Return (x, y) of the center of cell containing provided text 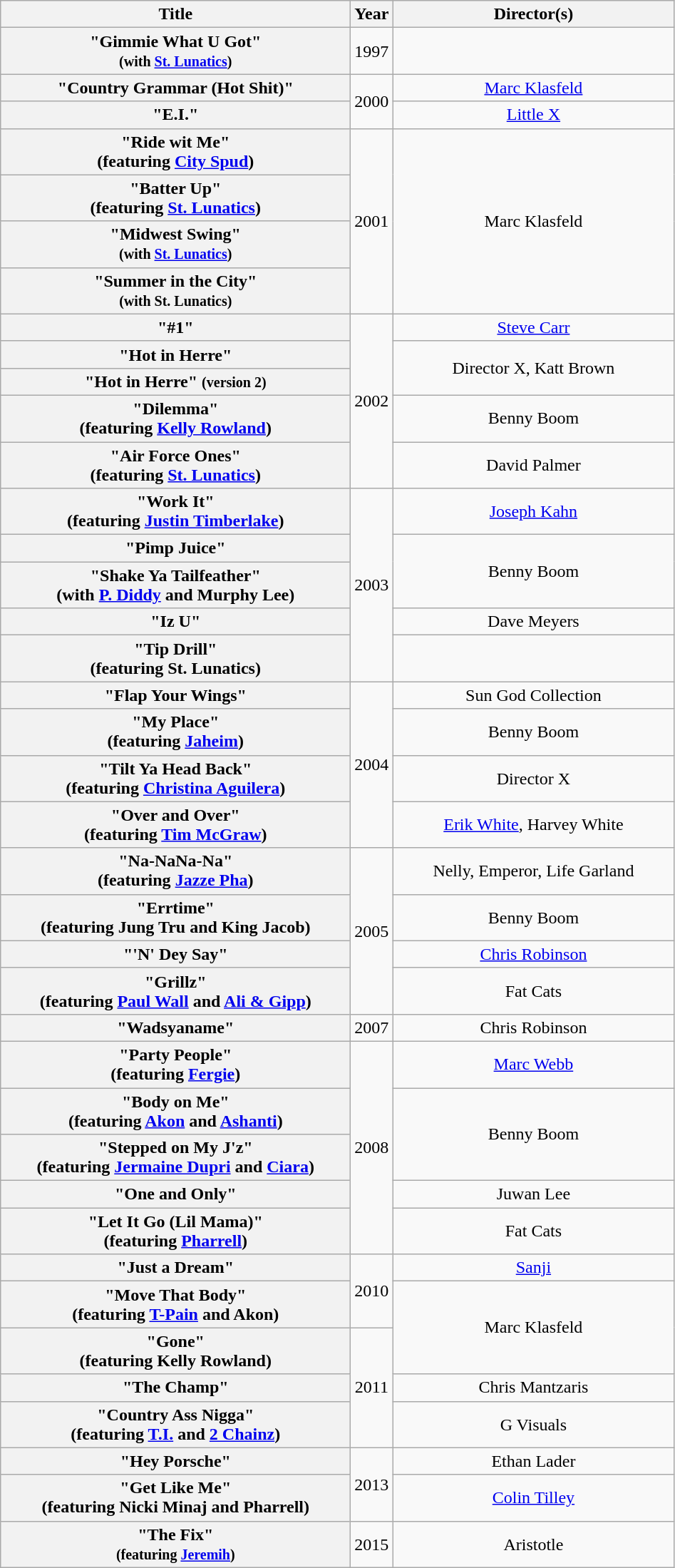
"Ride wit Me"(featuring City Spud) (175, 151)
"Party People"(featuring Fergie) (175, 1064)
"Body on Me"(featuring Akon and Ashanti) (175, 1111)
"E.I." (175, 115)
"My Place"(featuring Jaheim) (175, 732)
"Iz U" (175, 622)
1997 (372, 51)
2010 (372, 1291)
Sanji (533, 1268)
"Air Force Ones"(featuring St. Lunatics) (175, 465)
Marc Webb (533, 1064)
Erik White, Harvey White (533, 824)
Dave Meyers (533, 622)
"Move That Body"(featuring T-Pain and Akon) (175, 1305)
Year (372, 14)
"Pimp Juice" (175, 548)
"Summer in the City"(with St. Lunatics) (175, 291)
"Stepped on My J'z" (featuring Jermaine Dupri and Ciara) (175, 1158)
"Work It"(featuring Justin Timberlake) (175, 512)
"Get Like Me"(featuring Nicki Minaj and Pharrell) (175, 1497)
"Flap Your Wings" (175, 695)
Director(s) (533, 14)
"Over and Over"(featuring Tim McGraw) (175, 824)
2011 (372, 1388)
"Hot in Herre" (175, 354)
"Country Grammar (Hot Shit)" (175, 88)
2001 (372, 221)
Joseph Kahn (533, 512)
Little X (533, 115)
"Midwest Swing"(with St. Lunatics) (175, 244)
Steve Carr (533, 327)
Director X (533, 779)
"Na-NaNa-Na"(featuring Jazze Pha) (175, 871)
"Country Ass Nigga"(featuring T.I. and 2 Chainz) (175, 1425)
Director X, Katt Brown (533, 368)
"Errtime"(featuring Jung Tru and King Jacob) (175, 917)
"Hot in Herre" (version 2) (175, 381)
"One and Only" (175, 1194)
2005 (372, 931)
"The Fix"(featuring Jeremih) (175, 1544)
"Dilemma"(featuring Kelly Rowland) (175, 418)
G Visuals (533, 1425)
"Shake Ya Tailfeather"(with P. Diddy and Murphy Lee) (175, 585)
"Wadsyaname" (175, 1028)
2003 (372, 585)
David Palmer (533, 465)
2000 (372, 101)
"Batter Up"(featuring St. Lunatics) (175, 198)
"Gimmie What U Got"(with St. Lunatics) (175, 51)
2002 (372, 401)
2013 (372, 1485)
"The Champ" (175, 1388)
Ethan Lader (533, 1461)
"Tip Drill"(featuring St. Lunatics) (175, 659)
"Tilt Ya Head Back"(featuring Christina Aguilera) (175, 779)
Title (175, 14)
Aristotle (533, 1544)
"Just a Dream" (175, 1268)
2004 (372, 764)
"Gone"(featuring Kelly Rowland) (175, 1351)
"Hey Porsche" (175, 1461)
"Grillz"(featuring Paul Wall and Ali & Gipp) (175, 991)
"Let It Go (Lil Mama)"(featuring Pharrell) (175, 1231)
Chris Mantzaris (533, 1388)
2015 (372, 1544)
Sun God Collection (533, 695)
Juwan Lee (533, 1194)
2008 (372, 1147)
"'N' Dey Say" (175, 954)
Nelly, Emperor, Life Garland (533, 871)
2007 (372, 1028)
Colin Tilley (533, 1497)
"#1" (175, 327)
